Return the (X, Y) coordinate for the center point of the cell that contains the specified text.  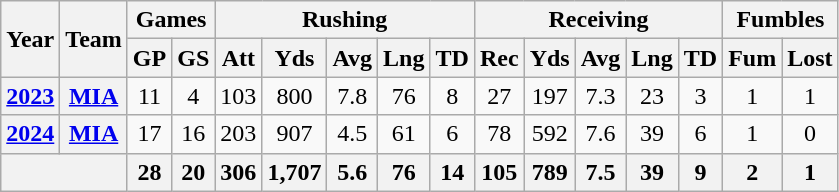
27 (499, 96)
GP (149, 58)
Rushing (345, 20)
5.6 (352, 172)
907 (294, 134)
2 (752, 172)
17 (149, 134)
20 (194, 172)
Year (30, 39)
Lost (810, 58)
789 (550, 172)
1,707 (294, 172)
800 (294, 96)
7.8 (352, 96)
7.6 (600, 134)
28 (149, 172)
8 (452, 96)
78 (499, 134)
Fumbles (780, 20)
Rec (499, 58)
105 (499, 172)
2023 (30, 96)
7.3 (600, 96)
592 (550, 134)
61 (404, 134)
Receiving (598, 20)
0 (810, 134)
3 (700, 96)
Team (94, 39)
2024 (30, 134)
14 (452, 172)
Fum (752, 58)
23 (652, 96)
306 (238, 172)
11 (149, 96)
4 (194, 96)
7.5 (600, 172)
GS (194, 58)
197 (550, 96)
16 (194, 134)
103 (238, 96)
203 (238, 134)
Att (238, 58)
Games (170, 20)
9 (700, 172)
4.5 (352, 134)
